Locate the cell with the specified text and output its [X, Y] center coordinate. 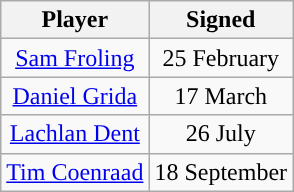
17 March [221, 96]
25 February [221, 58]
18 September [221, 172]
Sam Froling [75, 58]
Player [75, 20]
Tim Coenraad [75, 172]
Daniel Grida [75, 96]
Lachlan Dent [75, 134]
Signed [221, 20]
26 July [221, 134]
